Extract the [X, Y] coordinate from the center of the cell holding the provided text.  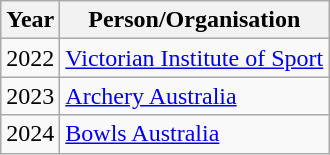
Bowls Australia [194, 134]
Person/Organisation [194, 20]
2023 [30, 96]
Archery Australia [194, 96]
Victorian Institute of Sport [194, 58]
2024 [30, 134]
Year [30, 20]
2022 [30, 58]
